For the text-containing cell, return its midpoint in [x, y] coordinate format. 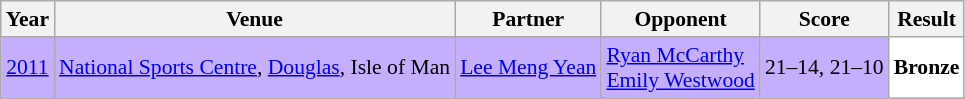
Venue [254, 19]
Opponent [680, 19]
Result [927, 19]
21–14, 21–10 [824, 68]
Partner [528, 19]
Score [824, 19]
Lee Meng Yean [528, 68]
Ryan McCarthy Emily Westwood [680, 68]
Bronze [927, 68]
Year [28, 19]
2011 [28, 68]
National Sports Centre, Douglas, Isle of Man [254, 68]
